Detect which cell encompasses the target text, then output its [X, Y] center coordinate. 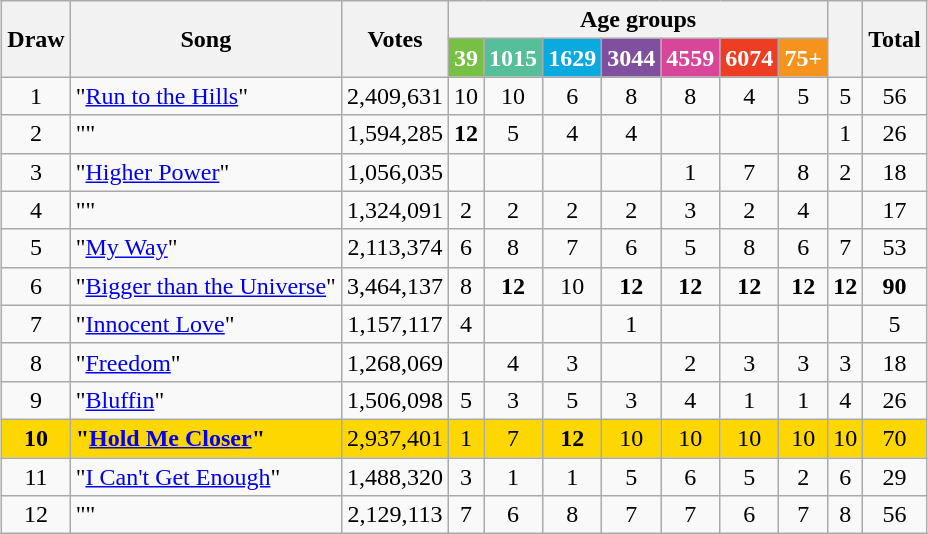
70 [895, 438]
11 [36, 477]
"I Can't Get Enough" [206, 477]
1,056,035 [394, 172]
"Run to the Hills" [206, 96]
1,506,098 [394, 400]
39 [466, 58]
2,113,374 [394, 248]
75+ [804, 58]
Song [206, 39]
29 [895, 477]
3044 [632, 58]
1015 [514, 58]
"Innocent Love" [206, 324]
1629 [572, 58]
2,409,631 [394, 96]
Total [895, 39]
"Hold Me Closer" [206, 438]
53 [895, 248]
1,324,091 [394, 210]
2,129,113 [394, 515]
Age groups [638, 20]
Votes [394, 39]
9 [36, 400]
6074 [750, 58]
"Bigger than the Universe" [206, 286]
1,594,285 [394, 134]
"My Way" [206, 248]
17 [895, 210]
4559 [690, 58]
1,488,320 [394, 477]
3,464,137 [394, 286]
"Freedom" [206, 362]
90 [895, 286]
1,157,117 [394, 324]
"Higher Power" [206, 172]
"Bluffin" [206, 400]
1,268,069 [394, 362]
2,937,401 [394, 438]
Draw [36, 39]
